Search for the cell housing the specified text and yield its (X, Y) center coordinate. 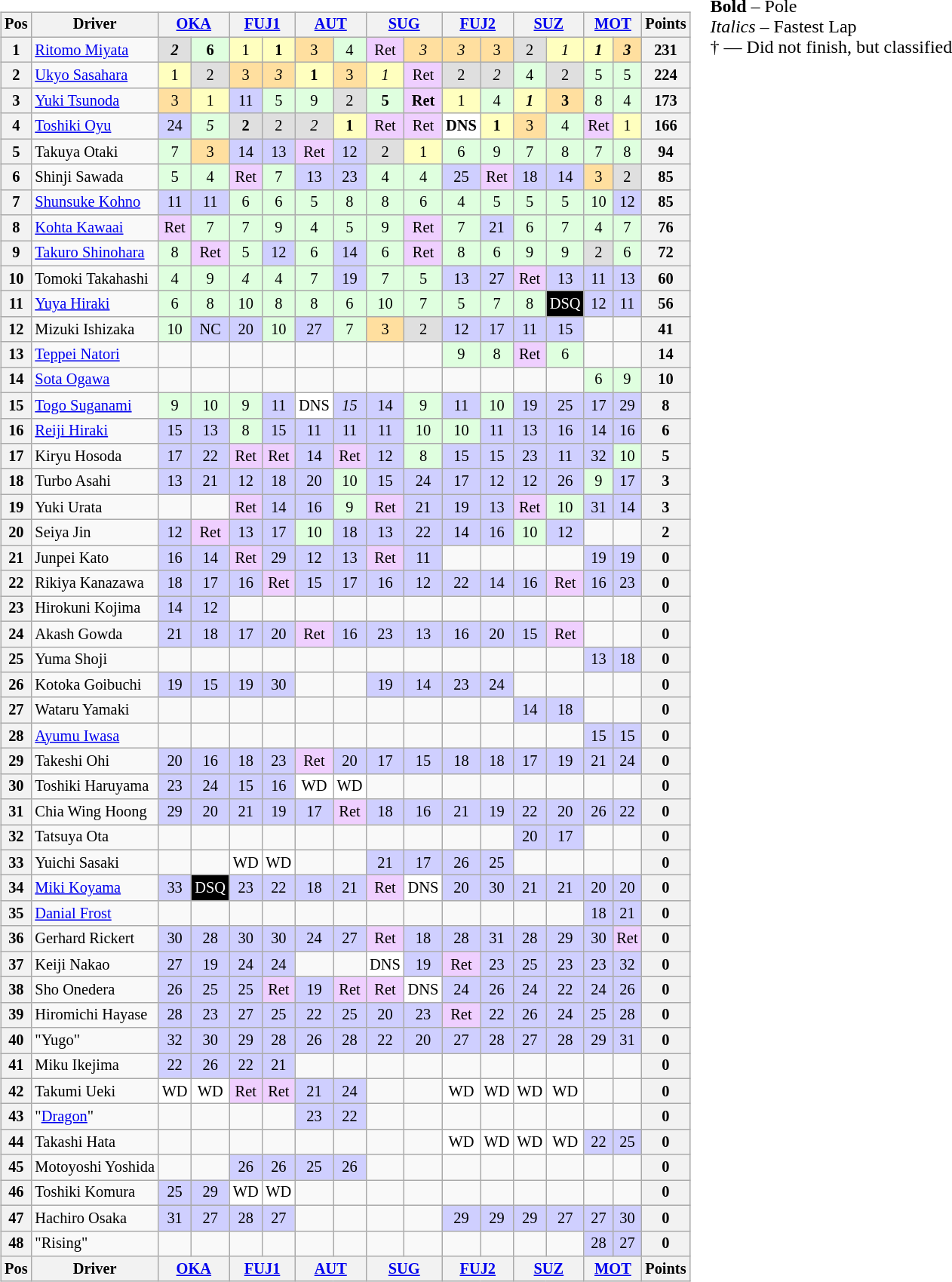
NC (210, 330)
45 (16, 1167)
Motoyoshi Yoshida (94, 1167)
72 (665, 254)
39 (16, 1015)
42 (16, 1091)
Kohta Kawaai (94, 228)
Toshiki Oyu (94, 126)
Danial Frost (94, 914)
Shunsuke Kohno (94, 202)
Chia Wing Hoong (94, 812)
40 (16, 1041)
Ukyo Sasahara (94, 75)
Takumi Ueki (94, 1091)
Takuro Shinohara (94, 254)
Sho Onedera (94, 990)
Toshiki Komura (94, 1193)
36 (16, 939)
76 (665, 228)
"Rising" (94, 1244)
94 (665, 152)
Ayumu Iwasa (94, 736)
44 (16, 1142)
Rikiya Kanazawa (94, 583)
43 (16, 1117)
Kiryu Hosoda (94, 457)
Takashi Hata (94, 1142)
Wataru Yamaki (94, 710)
Reiji Hiraki (94, 431)
56 (665, 304)
37 (16, 964)
Miki Koyama (94, 888)
173 (665, 101)
Tatsuya Ota (94, 838)
Kotoka Goibuchi (94, 685)
60 (665, 278)
166 (665, 126)
Junpei Kato (94, 558)
224 (665, 75)
48 (16, 1244)
Akash Gowda (94, 634)
Toshiki Haruyama (94, 786)
38 (16, 990)
Seiya Jin (94, 533)
Yuma Shoji (94, 659)
Teppei Natori (94, 355)
Yuki Tsunoda (94, 101)
Shinji Sawada (94, 177)
Hirokuni Kojima (94, 609)
Keiji Nakao (94, 964)
Sota Ogawa (94, 380)
Turbo Asahi (94, 481)
Yuya Hiraki (94, 304)
Hiromichi Hayase (94, 1015)
"Yugo" (94, 1041)
Tomoki Takahashi (94, 278)
"Dragon" (94, 1117)
Hachiro Osaka (94, 1218)
Yuki Urata (94, 507)
35 (16, 914)
Togo Suganami (94, 405)
Takeshi Ohi (94, 761)
34 (16, 888)
47 (16, 1218)
Ritomo Miyata (94, 50)
Yuichi Sasaki (94, 862)
231 (665, 50)
Miku Ikejima (94, 1066)
Mizuki Ishizaka (94, 330)
Gerhard Rickert (94, 939)
46 (16, 1193)
Takuya Otaki (94, 152)
